Pinpoint the cell where the given text exists, returning its [X, Y] midpoint coordinate. 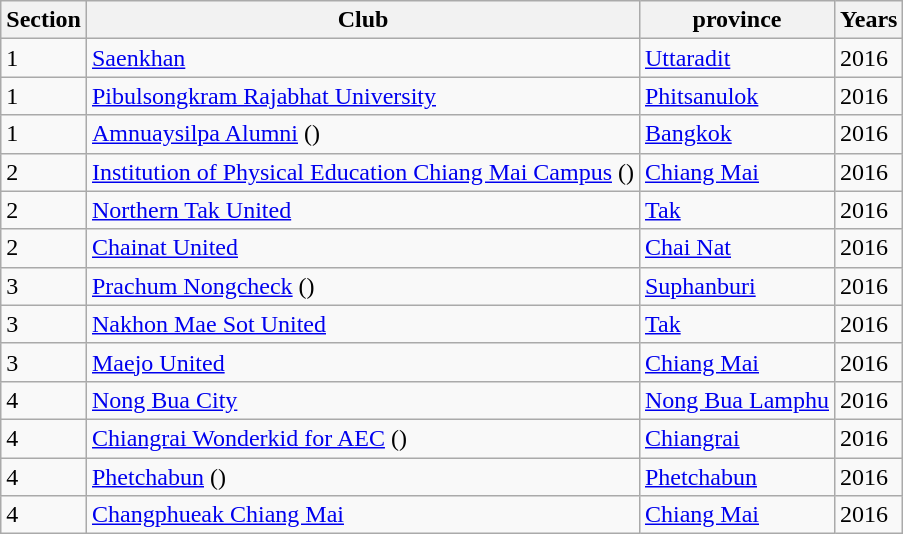
Uttaradit [736, 58]
Changphueak Chiang Mai [362, 515]
Chai Nat [736, 248]
Phitsanulok [736, 96]
Maejo United [362, 362]
Northern Tak United [362, 210]
province [736, 20]
Phetchabun [736, 477]
Amnuaysilpa Alumni () [362, 134]
Section [44, 20]
Nong Bua Lamphu [736, 400]
Club [362, 20]
Chainat United [362, 248]
Bangkok [736, 134]
Prachum Nongcheck () [362, 286]
Institution of Physical Education Chiang Mai Campus () [362, 172]
Nong Bua City [362, 400]
Nakhon Mae Sot United [362, 324]
Pibulsongkram Rajabhat University [362, 96]
Chiangrai [736, 438]
Saenkhan [362, 58]
Suphanburi [736, 286]
Phetchabun () [362, 477]
Years [869, 20]
Chiangrai Wonderkid for AEC () [362, 438]
